Pinpoint the cell where the given text exists, returning its [X, Y] midpoint coordinate. 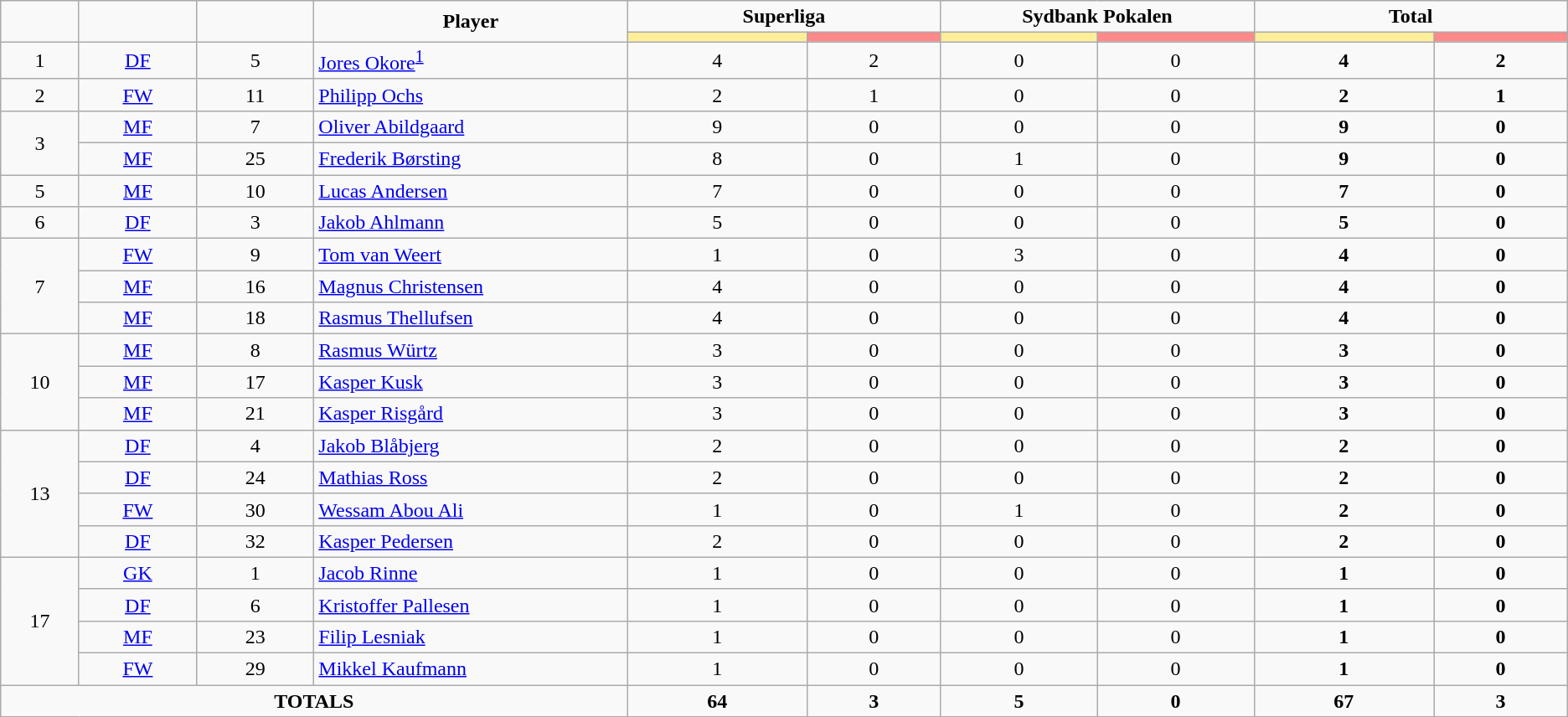
Superliga [784, 17]
Total [1411, 17]
67 [1344, 701]
18 [255, 318]
GK [137, 573]
Kasper Risgård [471, 414]
Frederik Børsting [471, 159]
21 [255, 414]
23 [255, 637]
Jores Okore1 [471, 60]
TOTALS [314, 701]
64 [717, 701]
Sydbank Pokalen [1097, 17]
Filip Lesniak [471, 637]
Lucas Andersen [471, 191]
29 [255, 669]
16 [255, 286]
Rasmus Würtz [471, 350]
30 [255, 509]
Kasper Pedersen [471, 541]
Player [471, 22]
Magnus Christensen [471, 286]
Mathias Ross [471, 477]
Kasper Kusk [471, 382]
13 [40, 493]
25 [255, 159]
24 [255, 477]
32 [255, 541]
Rasmus Thellufsen [471, 318]
Jakob Ahlmann [471, 223]
Tom van Weert [471, 255]
Mikkel Kaufmann [471, 669]
Oliver Abildgaard [471, 126]
Jacob Rinne [471, 573]
Kristoffer Pallesen [471, 605]
Jakob Blåbjerg [471, 446]
11 [255, 95]
Philipp Ochs [471, 95]
Wessam Abou Ali [471, 509]
